For the text-containing cell, return its midpoint in [x, y] coordinate format. 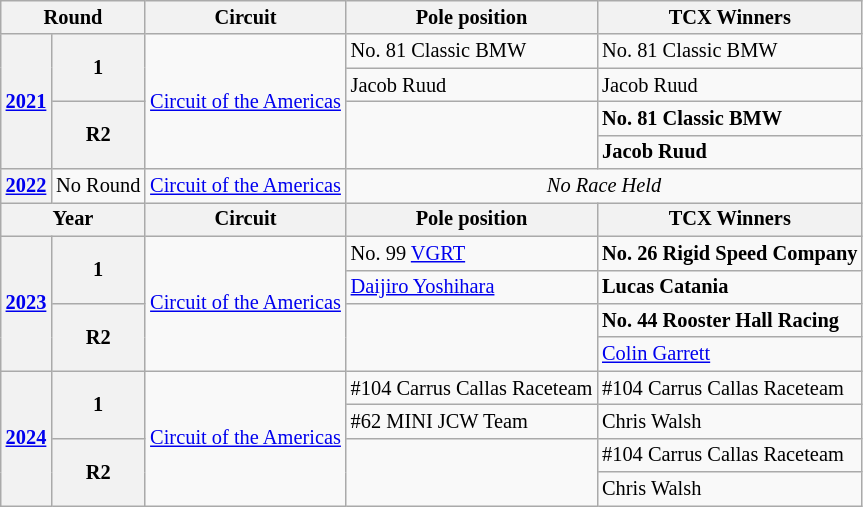
2022 [26, 186]
#62 MINI JCW Team [472, 421]
Round [74, 17]
Daijiro Yoshihara [472, 287]
Year [74, 219]
2021 [26, 102]
Colin Garrett [730, 354]
No Race Held [604, 186]
No. 99 VGRT [472, 253]
No. 44 Rooster Hall Racing [730, 320]
No. 26 Rigid Speed Company [730, 253]
Lucas Catania [730, 287]
2023 [26, 304]
No Round [98, 186]
2024 [26, 438]
